Detect which cell encompasses the target text, then output its [X, Y] center coordinate. 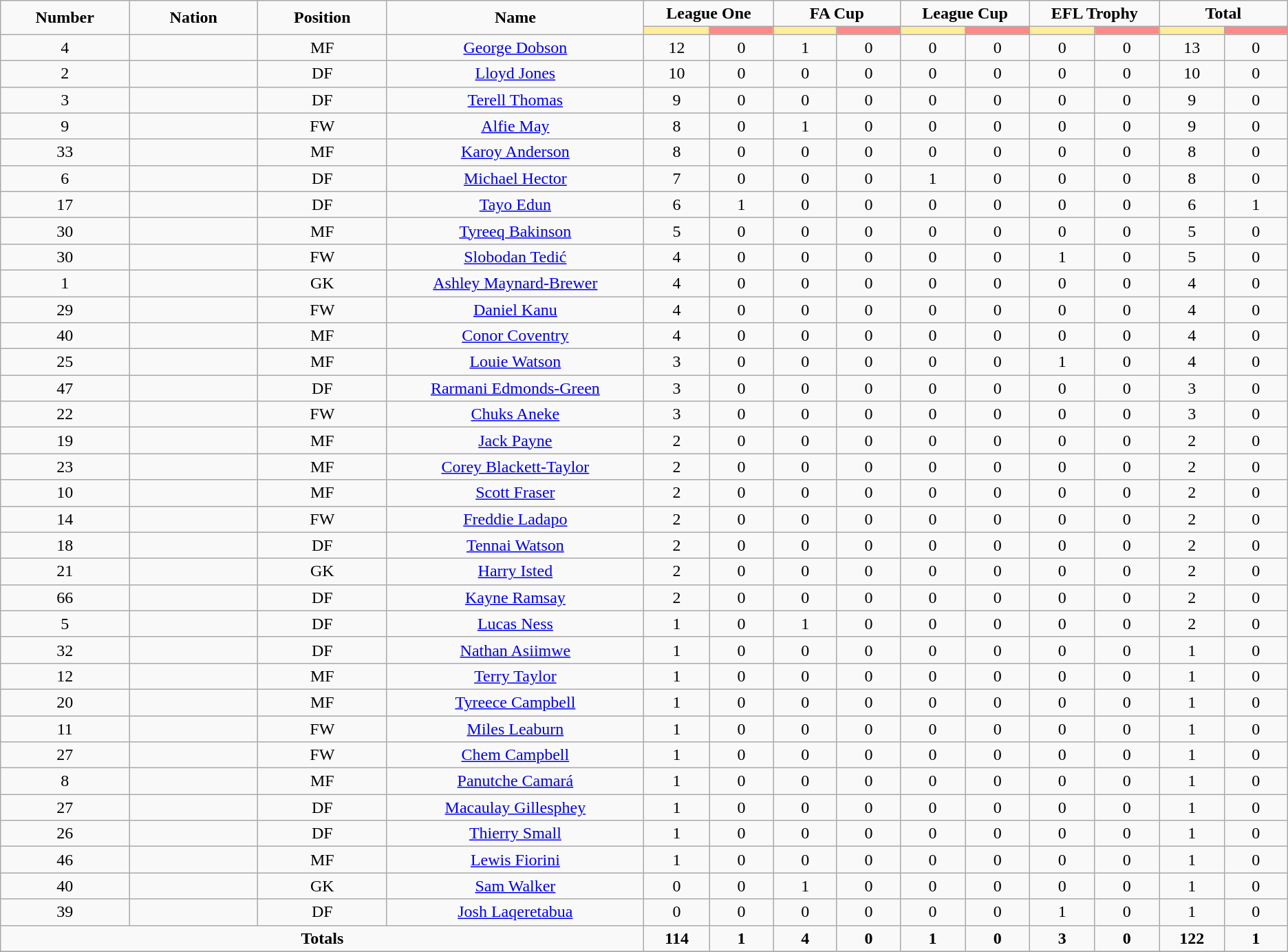
25 [65, 362]
Miles Leaburn [515, 729]
League One [709, 14]
Josh Laqeretabua [515, 912]
13 [1192, 47]
George Dobson [515, 47]
11 [65, 729]
Daniel Kanu [515, 309]
Lewis Fiorini [515, 860]
29 [65, 309]
14 [65, 519]
Panutche Camará [515, 781]
Lucas Ness [515, 624]
18 [65, 545]
47 [65, 388]
23 [65, 467]
Totals [322, 938]
Lloyd Jones [515, 74]
22 [65, 414]
Nathan Asiimwe [515, 650]
Macaulay Gillesphey [515, 807]
20 [65, 702]
Conor Coventry [515, 336]
Tennai Watson [515, 545]
Sam Walker [515, 886]
Karoy Anderson [515, 152]
Tyreece Campbell [515, 702]
Total [1223, 14]
Ashley Maynard-Brewer [515, 283]
Position [322, 18]
League Cup [965, 14]
Michael Hector [515, 178]
33 [65, 152]
EFL Trophy [1095, 14]
Scott Fraser [515, 493]
Chuks Aneke [515, 414]
Slobodan Tedić [515, 257]
Chem Campbell [515, 755]
39 [65, 912]
Kayne Ramsay [515, 597]
Terell Thomas [515, 100]
Tayo Edun [515, 204]
Corey Blackett-Taylor [515, 467]
32 [65, 650]
19 [65, 441]
Jack Payne [515, 441]
7 [677, 178]
Louie Watson [515, 362]
Terry Taylor [515, 676]
66 [65, 597]
Nation [194, 18]
FA Cup [837, 14]
Harry Isted [515, 571]
Name [515, 18]
Alfie May [515, 126]
21 [65, 571]
17 [65, 204]
Number [65, 18]
Tyreeq Bakinson [515, 231]
Rarmani Edmonds-Green [515, 388]
46 [65, 860]
Freddie Ladapo [515, 519]
122 [1192, 938]
26 [65, 834]
114 [677, 938]
Thierry Small [515, 834]
